Scan for the cell matching the given text and deliver its [x, y] coordinate at center. 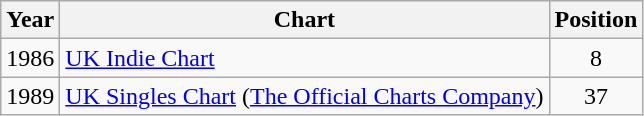
UK Indie Chart [304, 58]
1989 [30, 96]
8 [596, 58]
37 [596, 96]
Position [596, 20]
1986 [30, 58]
UK Singles Chart (The Official Charts Company) [304, 96]
Chart [304, 20]
Year [30, 20]
